Find where the given text appears and provide that cell's center as (X, Y) coordinate. 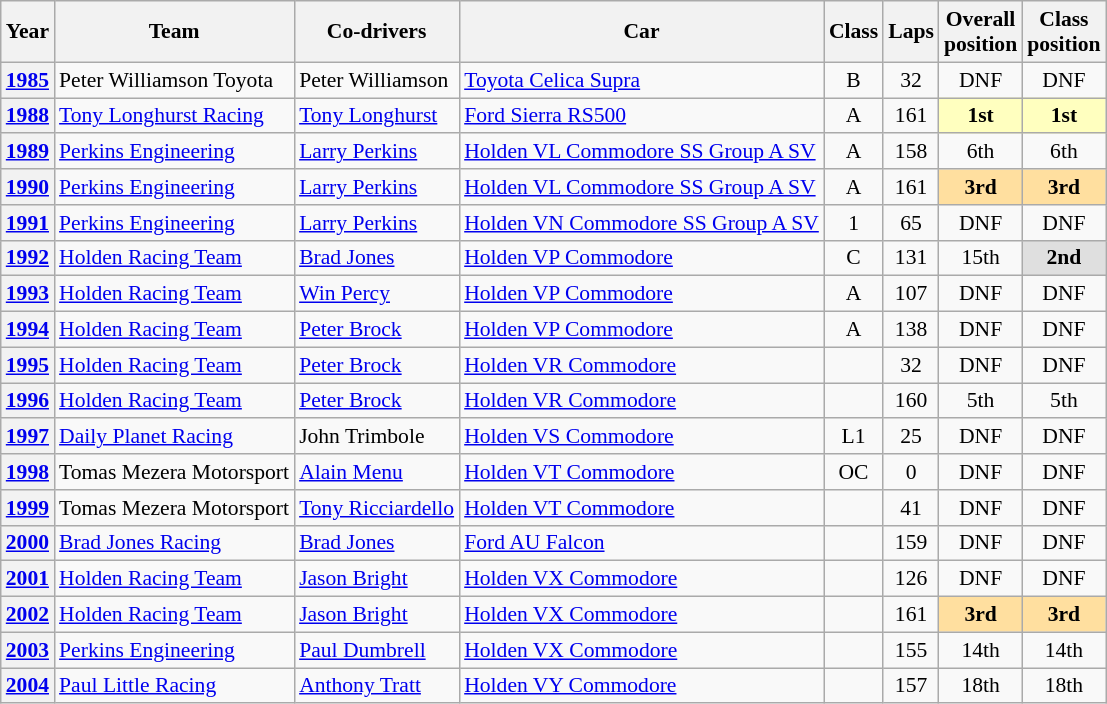
41 (911, 508)
1 (854, 223)
2003 (28, 650)
John Trimbole (376, 437)
2nd (1064, 258)
Paul Dumbrell (376, 650)
1992 (28, 258)
C (854, 258)
Ford Sierra RS500 (642, 116)
Team (174, 32)
Peter Williamson (376, 80)
OC (854, 472)
65 (911, 223)
Class (854, 32)
158 (911, 152)
126 (911, 579)
138 (911, 330)
L1 (854, 437)
1993 (28, 294)
Car (642, 32)
Co-drivers (376, 32)
1996 (28, 401)
Daily Planet Racing (174, 437)
1991 (28, 223)
1990 (28, 187)
1994 (28, 330)
Anthony Tratt (376, 686)
Tony Longhurst Racing (174, 116)
1995 (28, 365)
Tony Longhurst (376, 116)
157 (911, 686)
Laps (911, 32)
2001 (28, 579)
Tony Ricciardello (376, 508)
25 (911, 437)
Ford AU Falcon (642, 543)
0 (911, 472)
159 (911, 543)
Alain Menu (376, 472)
131 (911, 258)
1988 (28, 116)
Overallposition (980, 32)
15th (980, 258)
Brad Jones Racing (174, 543)
1998 (28, 472)
1997 (28, 437)
Toyota Celica Supra (642, 80)
Classposition (1064, 32)
2002 (28, 615)
B (854, 80)
Peter Williamson Toyota (174, 80)
Paul Little Racing (174, 686)
1999 (28, 508)
160 (911, 401)
Holden VS Commodore (642, 437)
Year (28, 32)
155 (911, 650)
2000 (28, 543)
1989 (28, 152)
Holden VY Commodore (642, 686)
Win Percy (376, 294)
Holden VN Commodore SS Group A SV (642, 223)
2004 (28, 686)
107 (911, 294)
1985 (28, 80)
